Detect which cell encompasses the target text, then output its (x, y) center coordinate. 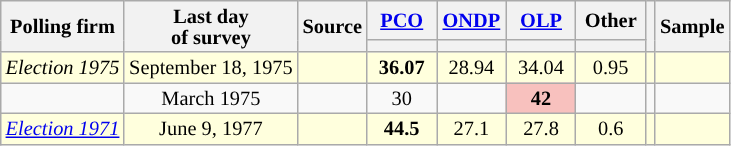
Election 1975 (62, 68)
Election 1971 (62, 128)
0.95 (611, 68)
June 9, 1977 (210, 128)
OLP (541, 20)
Last day of survey (210, 26)
34.04 (541, 68)
Other (611, 20)
27.8 (541, 128)
27.1 (472, 128)
44.5 (402, 128)
Source (332, 26)
March 1975 (210, 98)
PCO (402, 20)
36.07 (402, 68)
September 18, 1975 (210, 68)
30 (402, 98)
42 (541, 98)
Sample (692, 26)
ONDP (472, 20)
Polling firm (62, 26)
0.6 (611, 128)
28.94 (472, 68)
